Find where the given text appears and provide that cell's center as [X, Y] coordinate. 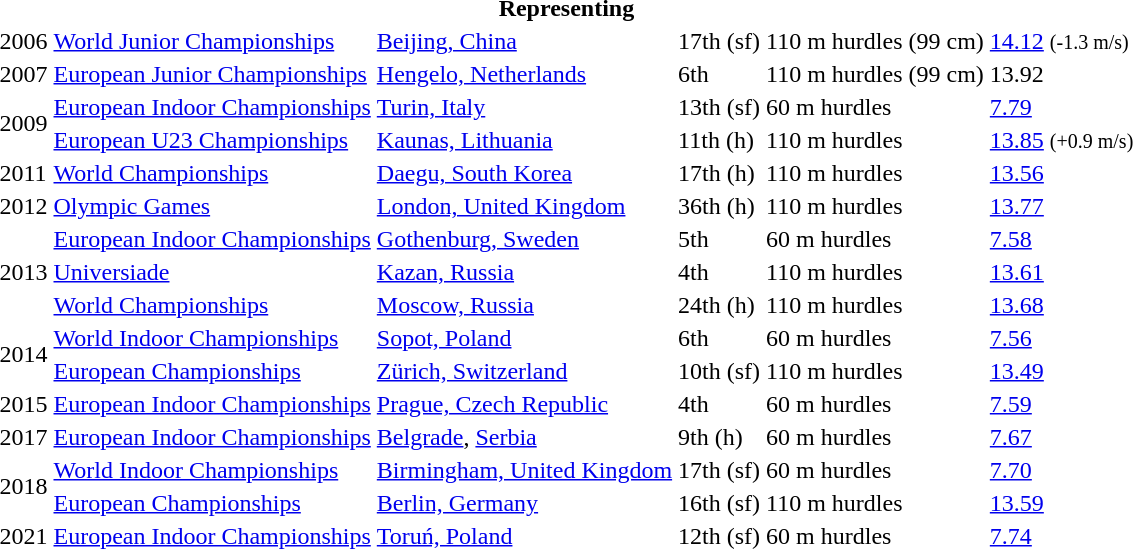
Zürich, Switzerland [524, 371]
Kazan, Russia [524, 272]
Olympic Games [212, 206]
Berlin, Germany [524, 503]
17th (h) [720, 173]
36th (h) [720, 206]
London, United Kingdom [524, 206]
5th [720, 239]
Universiade [212, 272]
Turin, Italy [524, 107]
9th (h) [720, 437]
10th (sf) [720, 371]
11th (h) [720, 140]
World Junior Championships [212, 41]
Kaunas, Lithuania [524, 140]
Daegu, South Korea [524, 173]
Hengelo, Netherlands [524, 74]
Prague, Czech Republic [524, 404]
Belgrade, Serbia [524, 437]
Gothenburg, Sweden [524, 239]
24th (h) [720, 305]
Moscow, Russia [524, 305]
European U23 Championships [212, 140]
Beijing, China [524, 41]
Sopot, Poland [524, 338]
European Junior Championships [212, 74]
13th (sf) [720, 107]
Birmingham, United Kingdom [524, 470]
16th (sf) [720, 503]
